Identify which cell holds the provided text, then report its [x, y] central coordinate. 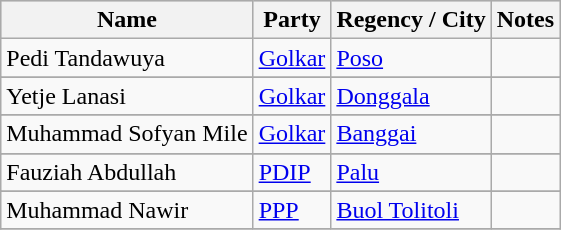
Name [127, 20]
Buol Tolitoli [411, 210]
Notes [525, 20]
Donggala [411, 96]
Yetje Lanasi [127, 96]
PPP [292, 210]
PDIP [292, 172]
Fauziah Abdullah [127, 172]
Palu [411, 172]
Poso [411, 58]
Muhammad Sofyan Mile [127, 134]
Party [292, 20]
Muhammad Nawir [127, 210]
Pedi Tandawuya [127, 58]
Regency / City [411, 20]
Banggai [411, 134]
